Search for the cell housing the specified text and yield its [X, Y] center coordinate. 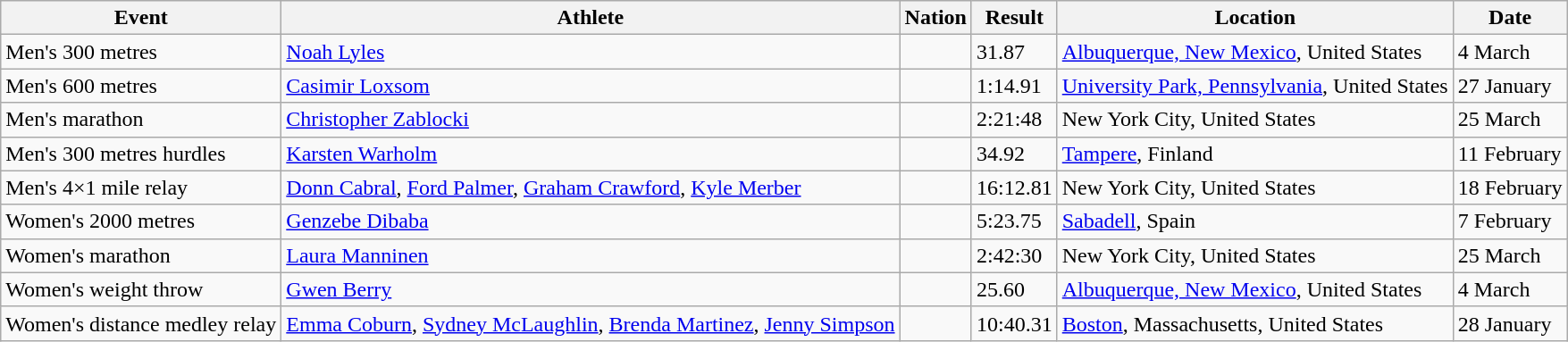
11 February [1510, 154]
Noah Lyles [591, 52]
10:40.31 [1014, 323]
2:42:30 [1014, 255]
Donn Cabral, Ford Palmer, Graham Crawford, Kyle Merber [591, 188]
16:12.81 [1014, 188]
Boston, Massachusetts, United States [1254, 323]
Date [1510, 18]
28 January [1510, 323]
Women's distance medley relay [141, 323]
Christopher Zablocki [591, 120]
Men's 600 metres [141, 86]
Men's 4×1 mile relay [141, 188]
Athlete [591, 18]
25.60 [1014, 289]
Location [1254, 18]
Men's marathon [141, 120]
Emma Coburn, Sydney McLaughlin, Brenda Martinez, Jenny Simpson [591, 323]
18 February [1510, 188]
27 January [1510, 86]
7 February [1510, 221]
Event [141, 18]
1:14.91 [1014, 86]
5:23.75 [1014, 221]
Women's 2000 metres [141, 221]
Sabadell, Spain [1254, 221]
Tampere, Finland [1254, 154]
Casimir Loxsom [591, 86]
Women's weight throw [141, 289]
Men's 300 metres hurdles [141, 154]
Karsten Warholm [591, 154]
2:21:48 [1014, 120]
Result [1014, 18]
Gwen Berry [591, 289]
31.87 [1014, 52]
Genzebe Dibaba [591, 221]
Laura Manninen [591, 255]
Men's 300 metres [141, 52]
34.92 [1014, 154]
Women's marathon [141, 255]
University Park, Pennsylvania, United States [1254, 86]
Nation [935, 18]
